Search for the cell housing the specified text and yield its [x, y] center coordinate. 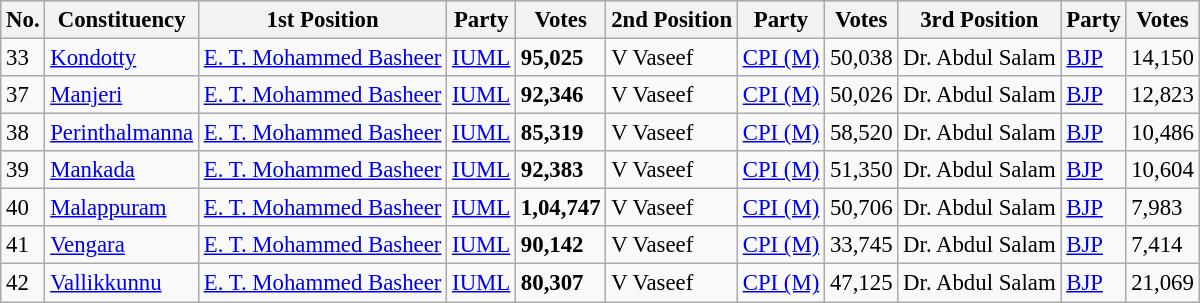
92,346 [561, 95]
42 [23, 283]
58,520 [862, 133]
40 [23, 208]
50,706 [862, 208]
14,150 [1162, 58]
10,486 [1162, 133]
3rd Position [980, 20]
41 [23, 245]
50,026 [862, 95]
1,04,747 [561, 208]
Mankada [122, 170]
47,125 [862, 283]
1st Position [322, 20]
Vallikkunnu [122, 283]
37 [23, 95]
80,307 [561, 283]
Perinthalmanna [122, 133]
12,823 [1162, 95]
10,604 [1162, 170]
7,983 [1162, 208]
92,383 [561, 170]
21,069 [1162, 283]
No. [23, 20]
50,038 [862, 58]
Manjeri [122, 95]
7,414 [1162, 245]
Malappuram [122, 208]
39 [23, 170]
33,745 [862, 245]
Constituency [122, 20]
Vengara [122, 245]
90,142 [561, 245]
85,319 [561, 133]
33 [23, 58]
Kondotty [122, 58]
95,025 [561, 58]
51,350 [862, 170]
38 [23, 133]
2nd Position [672, 20]
